Extract the [X, Y] coordinate from the center of the cell holding the provided text.  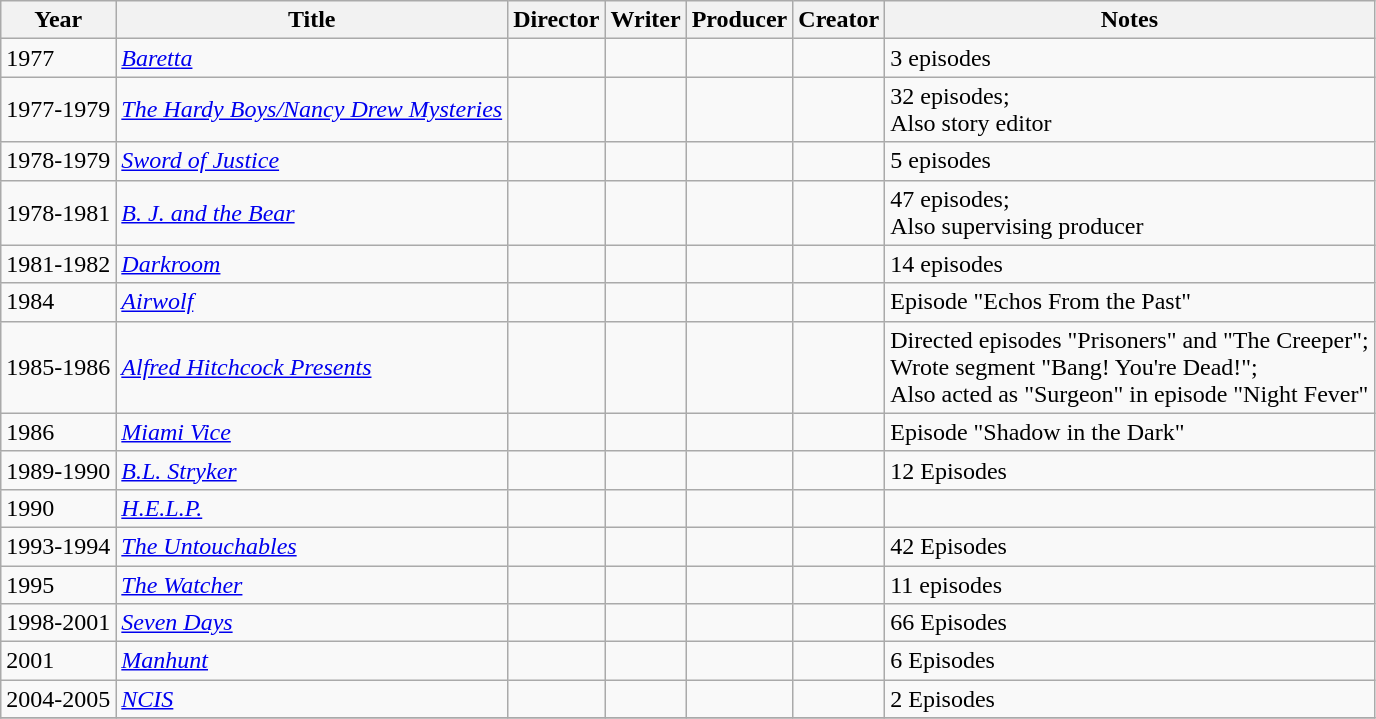
2 Episodes [1130, 699]
47 episodes;Also supervising producer [1130, 212]
B. J. and the Bear [312, 212]
The Hardy Boys/Nancy Drew Mysteries [312, 110]
3 episodes [1130, 58]
Title [312, 20]
The Watcher [312, 585]
5 episodes [1130, 161]
1989-1990 [58, 470]
Miami Vice [312, 432]
66 Episodes [1130, 623]
2004-2005 [58, 699]
14 episodes [1130, 264]
Darkroom [312, 264]
1977-1979 [58, 110]
1977 [58, 58]
Episode "Shadow in the Dark" [1130, 432]
1978-1979 [58, 161]
Sword of Justice [312, 161]
Manhunt [312, 661]
1986 [58, 432]
2001 [58, 661]
1985-1986 [58, 367]
6 Episodes [1130, 661]
1995 [58, 585]
1993-1994 [58, 546]
Directed episodes "Prisoners" and "The Creeper";Wrote segment "Bang! You're Dead!";Also acted as "Surgeon" in episode "Night Fever" [1130, 367]
Creator [839, 20]
NCIS [312, 699]
Notes [1130, 20]
12 Episodes [1130, 470]
Alfred Hitchcock Presents [312, 367]
Director [556, 20]
32 episodes; Also story editor [1130, 110]
Writer [646, 20]
Airwolf [312, 302]
Producer [740, 20]
B.L. Stryker [312, 470]
1981-1982 [58, 264]
1984 [58, 302]
Episode "Echos From the Past" [1130, 302]
1990 [58, 508]
1998-2001 [58, 623]
Seven Days [312, 623]
11 episodes [1130, 585]
The Untouchables [312, 546]
H.E.L.P. [312, 508]
Baretta [312, 58]
Year [58, 20]
42 Episodes [1130, 546]
1978-1981 [58, 212]
